Capture the cell that displays the provided text and extract its [X, Y] central coordinate. 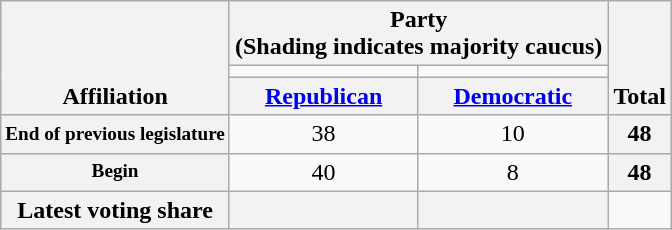
End of previous legislature [116, 134]
Begin [116, 172]
Latest voting share [116, 210]
Party (Shading indicates majority caucus) [418, 34]
10 [513, 134]
Democratic [513, 96]
Republican [323, 96]
Total [640, 58]
Affiliation [116, 58]
40 [323, 172]
8 [513, 172]
38 [323, 134]
